Return the [X, Y] coordinate for the center point of the cell that contains the specified text.  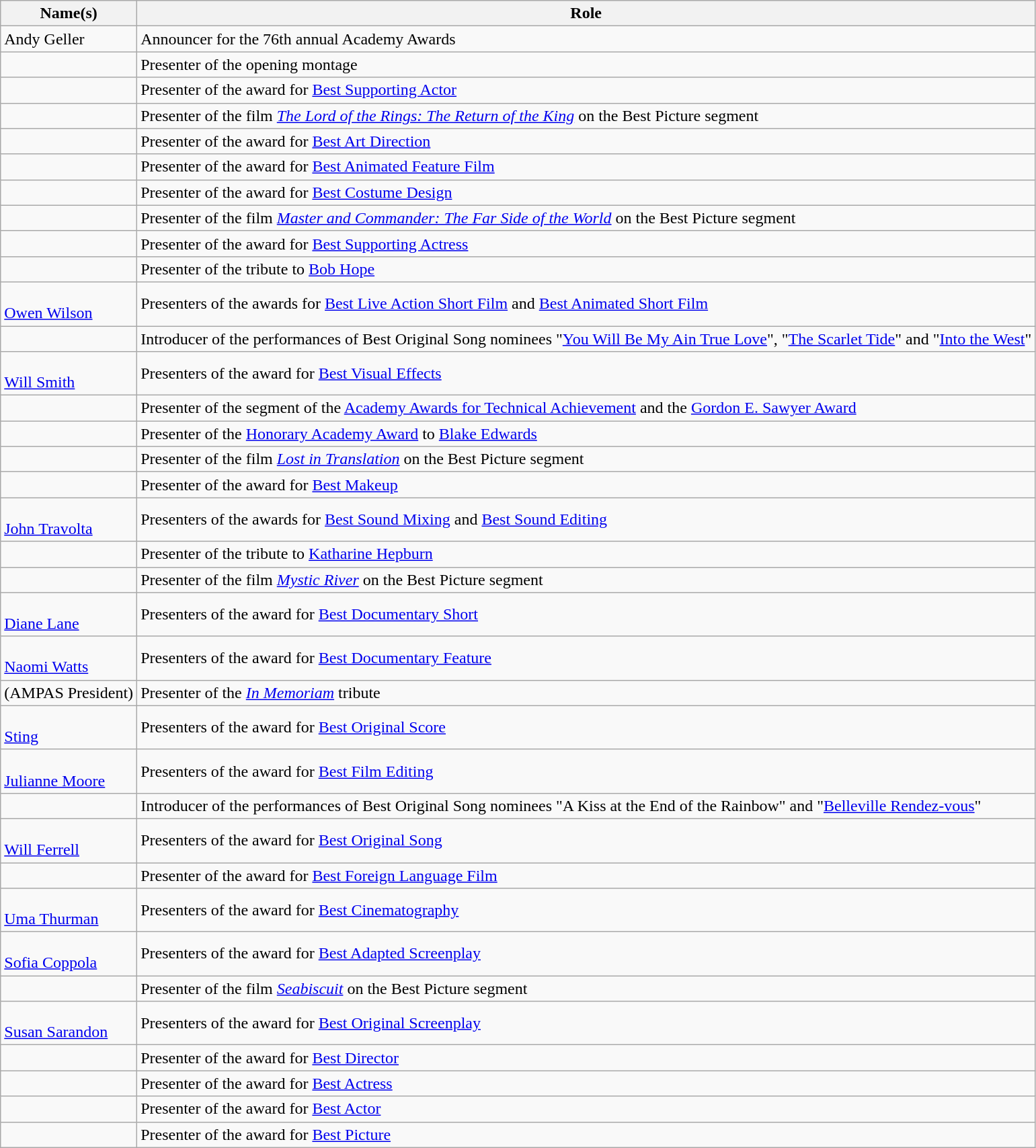
Presenters of the award for Best Documentary Short [586, 615]
Julianne Moore [69, 771]
Will Smith [69, 374]
Naomi Watts [69, 658]
Presenter of the tribute to Katharine Hepburn [586, 554]
Presenters of the award for Best Original Score [586, 728]
Presenter of the film The Lord of the Rings: The Return of the King on the Best Picture segment [586, 116]
Introducer of the performances of Best Original Song nominees "You Will Be My Ain True Love", "The Scarlet Tide" and "Into the West" [586, 338]
Presenters of the award for Best Original Screenplay [586, 1024]
Presenter of the opening montage [586, 65]
Will Ferrell [69, 841]
Owen Wilson [69, 304]
Name(s) [69, 13]
Role [586, 13]
Presenter of the award for Best Supporting Actor [586, 90]
Sofia Coppola [69, 954]
Presenter of the film Lost in Translation on the Best Picture segment [586, 459]
Presenter of the award for Best Picture [586, 1135]
Presenter of the tribute to Bob Hope [586, 269]
Presenter of the Honorary Academy Award to Blake Edwards [586, 434]
John Travolta [69, 519]
Susan Sarandon [69, 1024]
Presenter of the award for Best Foreign Language Film [586, 875]
Presenters of the award for Best Film Editing [586, 771]
Presenters of the award for Best Cinematography [586, 911]
Presenter of the award for Best Actor [586, 1109]
Uma Thurman [69, 911]
Presenter of the award for Best Supporting Actress [586, 243]
Presenter of the award for Best Art Direction [586, 141]
Diane Lane [69, 615]
Presenters of the award for Best Visual Effects [586, 374]
Presenters of the award for Best Adapted Screenplay [586, 954]
Presenter of the film Master and Commander: The Far Side of the World on the Best Picture segment [586, 218]
Presenter of the award for Best Actress [586, 1083]
Presenter of the award for Best Costume Design [586, 192]
Presenters of the awards for Best Live Action Short Film and Best Animated Short Film [586, 304]
Presenter of the In Memoriam tribute [586, 693]
Presenter of the film Seabiscuit on the Best Picture segment [586, 989]
Announcer for the 76th annual Academy Awards [586, 39]
Presenter of the award for Best Animated Feature Film [586, 167]
Sting [69, 728]
Presenters of the award for Best Documentary Feature [586, 658]
Presenter of the award for Best Makeup [586, 485]
Presenter of the award for Best Director [586, 1058]
(AMPAS President) [69, 693]
Andy Geller [69, 39]
Presenters of the awards for Best Sound Mixing and Best Sound Editing [586, 519]
Introducer of the performances of Best Original Song nominees "A Kiss at the End of the Rainbow" and "Belleville Rendez-vous" [586, 806]
Presenter of the film Mystic River on the Best Picture segment [586, 580]
Presenters of the award for Best Original Song [586, 841]
Presenter of the segment of the Academy Awards for Technical Achievement and the Gordon E. Sawyer Award [586, 408]
